Find where the given text appears and provide that cell's center as [x, y] coordinate. 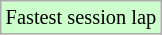
Fastest session lap [81, 17]
